Search for the cell housing the specified text and yield its (X, Y) center coordinate. 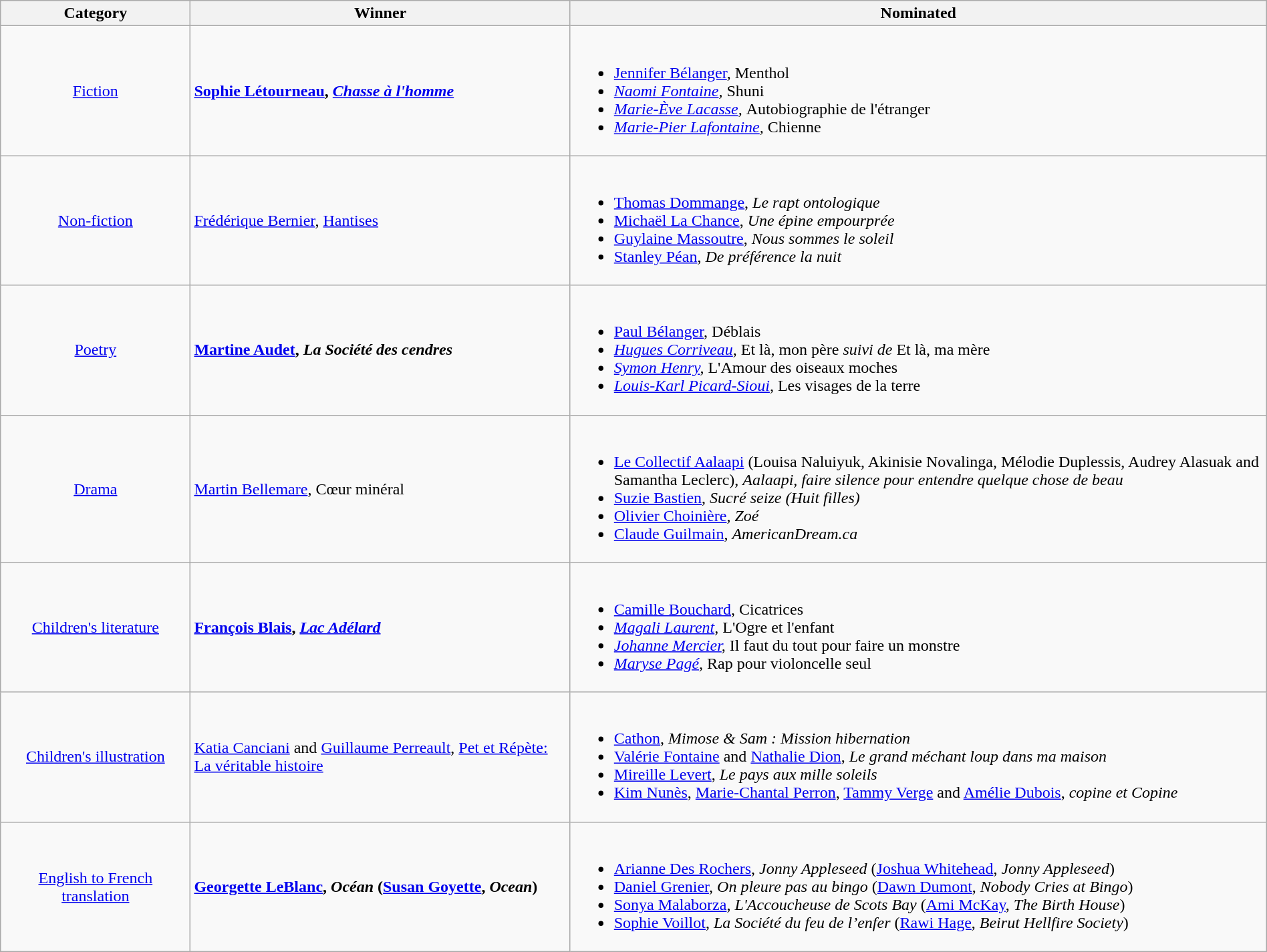
Frédérique Bernier, Hantises (380, 220)
Martin Bellemare, Cœur minéral (380, 489)
Children's illustration (96, 757)
Category (96, 13)
Poetry (96, 350)
English to French translation (96, 887)
Fiction (96, 91)
Georgette LeBlanc, Océan (Susan Goyette, Ocean) (380, 887)
Martine Audet, La Société des cendres (380, 350)
Sophie Létourneau, Chasse à l'homme (380, 91)
Children's literature (96, 627)
Jennifer Bélanger, MentholNaomi Fontaine, ShuniMarie-Ève Lacasse, Autobiographie de l'étrangerMarie-Pier Lafontaine, Chienne (918, 91)
Non-fiction (96, 220)
Drama (96, 489)
Nominated (918, 13)
Katia Canciani and Guillaume Perreault, Pet et Répète: La véritable histoire (380, 757)
François Blais, Lac Adélard (380, 627)
Winner (380, 13)
